Locate the cell with the specified text and output its [x, y] center coordinate. 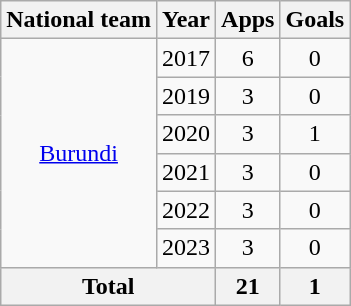
Burundi [79, 153]
Year [186, 20]
2022 [186, 210]
21 [248, 286]
National team [79, 20]
Apps [248, 20]
2017 [186, 58]
2023 [186, 248]
2019 [186, 96]
Total [108, 286]
2021 [186, 172]
6 [248, 58]
Goals [315, 20]
2020 [186, 134]
